Pinpoint the cell where the given text exists, returning its (X, Y) midpoint coordinate. 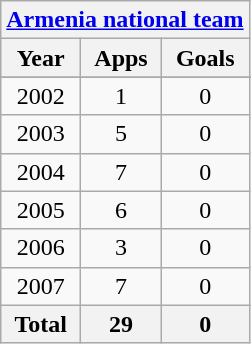
3 (122, 248)
Apps (122, 58)
Goals (205, 58)
2002 (41, 96)
2003 (41, 134)
1 (122, 96)
2006 (41, 248)
2007 (41, 286)
Armenia national team (125, 20)
6 (122, 210)
Year (41, 58)
5 (122, 134)
Total (41, 324)
2005 (41, 210)
2004 (41, 172)
29 (122, 324)
